Scan for the cell matching the given text and deliver its (x, y) coordinate at center. 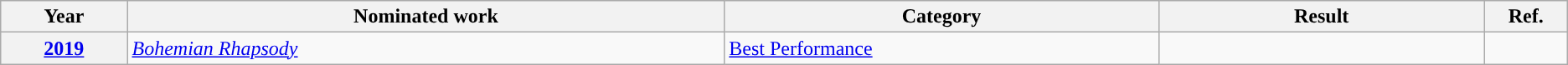
Ref. (1526, 17)
Bohemian Rhapsody (426, 48)
Best Performance (941, 48)
2019 (64, 48)
Category (941, 17)
Year (64, 17)
Nominated work (426, 17)
Result (1322, 17)
